Output the [X, Y] coordinate of the center of the cell containing the given text.  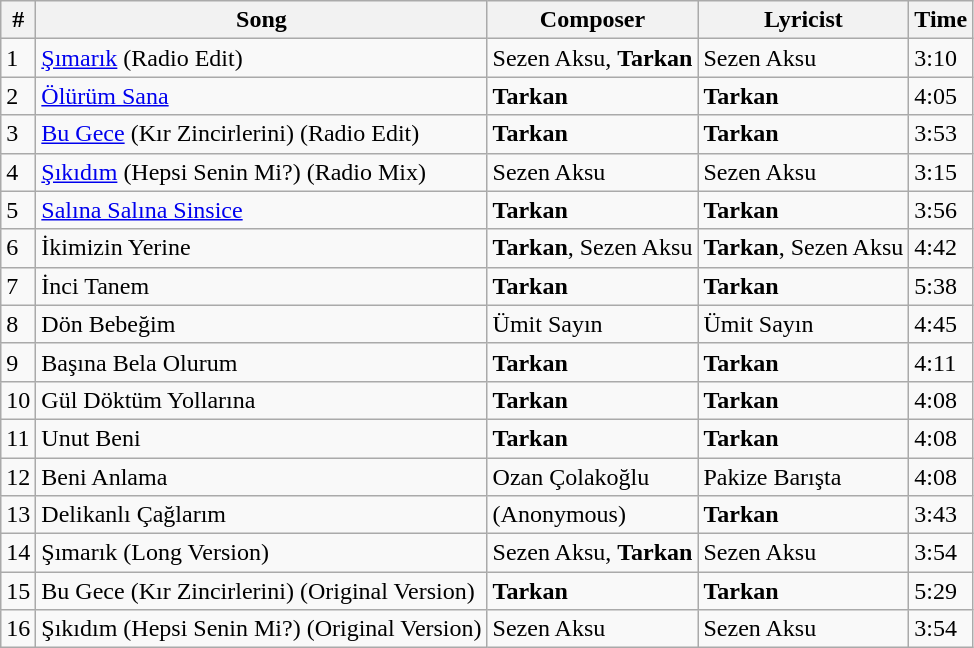
Gül Döktüm Yollarına [262, 400]
11 [18, 438]
# [18, 20]
Şıkıdım (Hepsi Senin Mi?) (Original Version) [262, 629]
Song [262, 20]
14 [18, 553]
3:10 [941, 58]
15 [18, 591]
Composer [592, 20]
Bu Gece (Kır Zincirlerini) (Original Version) [262, 591]
16 [18, 629]
5:29 [941, 591]
3:53 [941, 134]
Bu Gece (Kır Zincirlerini) (Radio Edit) [262, 134]
1 [18, 58]
5:38 [941, 286]
Şımarık (Radio Edit) [262, 58]
Delikanlı Çağlarım [262, 515]
7 [18, 286]
Şıkıdım (Hepsi Senin Mi?) (Radio Mix) [262, 172]
4:45 [941, 324]
Time [941, 20]
4:42 [941, 248]
5 [18, 210]
3:15 [941, 172]
3:56 [941, 210]
4:11 [941, 362]
9 [18, 362]
Beni Anlama [262, 477]
(Anonymous) [592, 515]
Unut Beni [262, 438]
13 [18, 515]
4:05 [941, 96]
3 [18, 134]
Başına Bela Olurum [262, 362]
6 [18, 248]
2 [18, 96]
İnci Tanem [262, 286]
4 [18, 172]
3:43 [941, 515]
12 [18, 477]
Ozan Çolakoğlu [592, 477]
Lyricist [804, 20]
Şımarık (Long Version) [262, 553]
Pakize Barışta [804, 477]
İkimizin Yerine [262, 248]
Dön Bebeğim [262, 324]
10 [18, 400]
Ölürüm Sana [262, 96]
Salına Salına Sinsice [262, 210]
8 [18, 324]
